Scan for the cell matching the given text and deliver its (X, Y) coordinate at center. 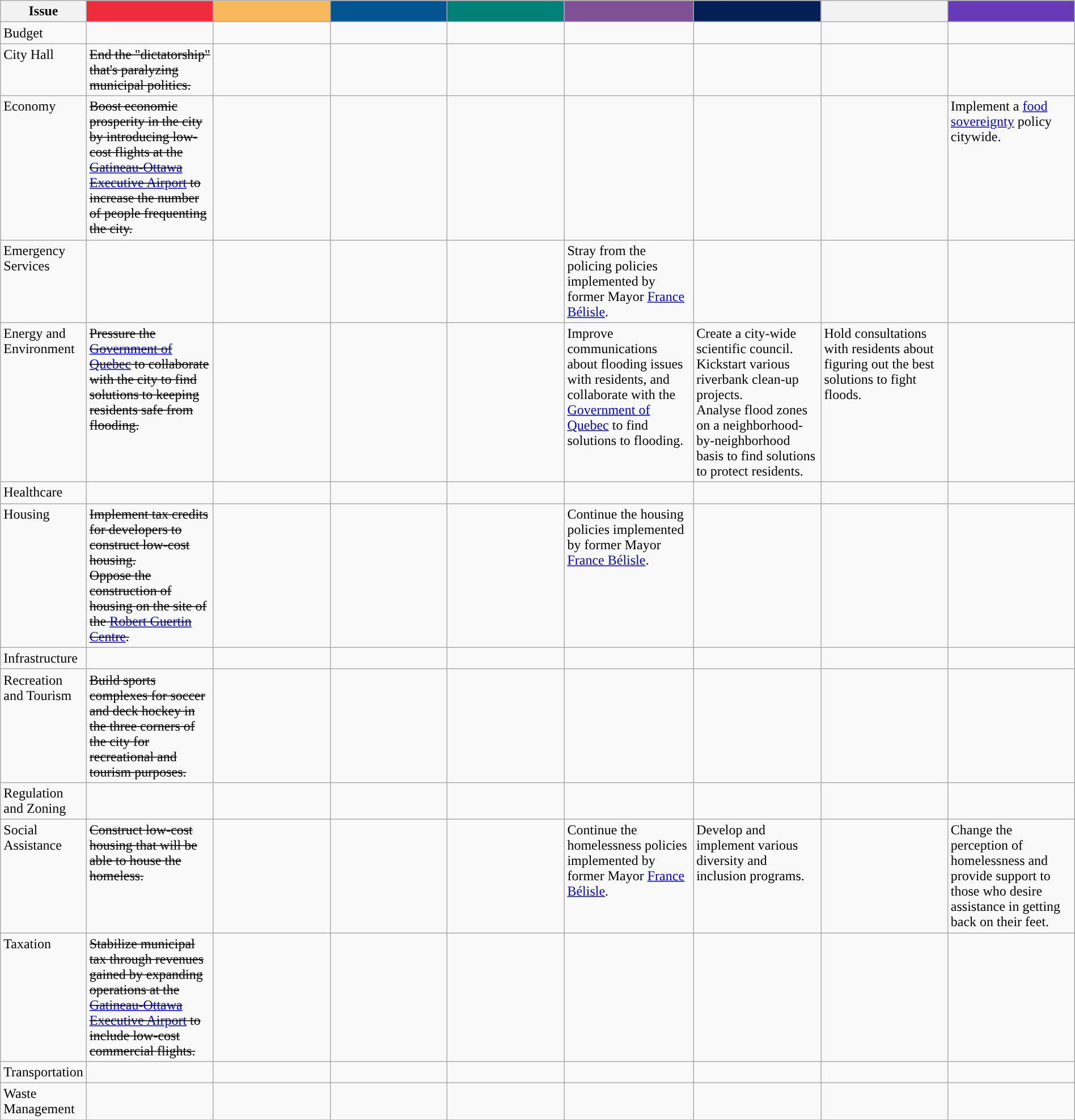
Stray from the policing policies implemented by former Mayor France Bélisle. (629, 281)
Social Assistance (44, 876)
Healthcare (44, 493)
Waste Management (44, 1102)
Housing (44, 575)
Economy (44, 168)
Change the perception of homelessness and provide support to those who desire assistance in getting back on their feet. (1011, 876)
Implement a food sovereignty policy citywide. (1011, 168)
End the "dictatorship" that's paralyzing municipal politics. (150, 70)
Energy and Environment (44, 402)
Improve communications about flooding issues with residents, and collaborate with the Government of Quebec to find solutions to flooding. (629, 402)
City Hall (44, 70)
Transportation (44, 1072)
Recreation and Tourism (44, 726)
Issue (44, 11)
Infrastructure (44, 658)
Construct low-cost housing that will be able to house the homeless. (150, 876)
Emergency Services (44, 281)
Budget (44, 33)
Hold consultations with residents about figuring out the best solutions to fight floods. (884, 402)
Continue the homelessness policies implemented by former Mayor France Bélisle. (629, 876)
Implement tax credits for developers to construct low-cost housing.Oppose the construction of housing on the site of the Robert Guertin Centre. (150, 575)
Continue the housing policies implemented by former Mayor France Bélisle. (629, 575)
Build sports complexes for soccer and deck hockey in the three corners of the city for recreational and tourism purposes. (150, 726)
Taxation (44, 998)
Regulation and Zoning (44, 800)
Develop and implement various diversity and inclusion programs. (757, 876)
Pressure the Government of Quebec to collaborate with the city to find solutions to keeping residents safe from flooding. (150, 402)
